Capture the cell that displays the provided text and extract its (x, y) central coordinate. 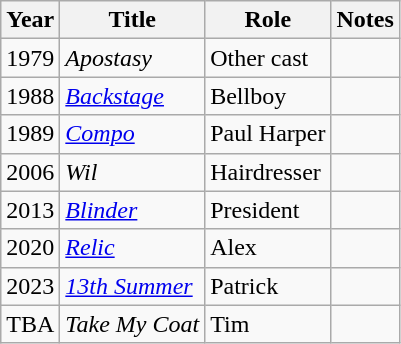
Bellboy (268, 96)
Wil (132, 172)
Notes (365, 20)
President (268, 210)
2023 (30, 286)
Other cast (268, 58)
Patrick (268, 286)
TBA (30, 324)
Backstage (132, 96)
2006 (30, 172)
Tim (268, 324)
Relic (132, 248)
Blinder (132, 210)
1988 (30, 96)
Hairdresser (268, 172)
1989 (30, 134)
1979 (30, 58)
Take My Coat (132, 324)
Alex (268, 248)
Title (132, 20)
2013 (30, 210)
Role (268, 20)
Compo (132, 134)
13th Summer (132, 286)
Apostasy (132, 58)
2020 (30, 248)
Paul Harper (268, 134)
Year (30, 20)
